Return [x, y] of the center of cell containing provided text 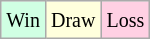
Win [24, 20]
Loss [126, 20]
Draw [72, 20]
